Find where the given text appears and provide that cell's center as [x, y] coordinate. 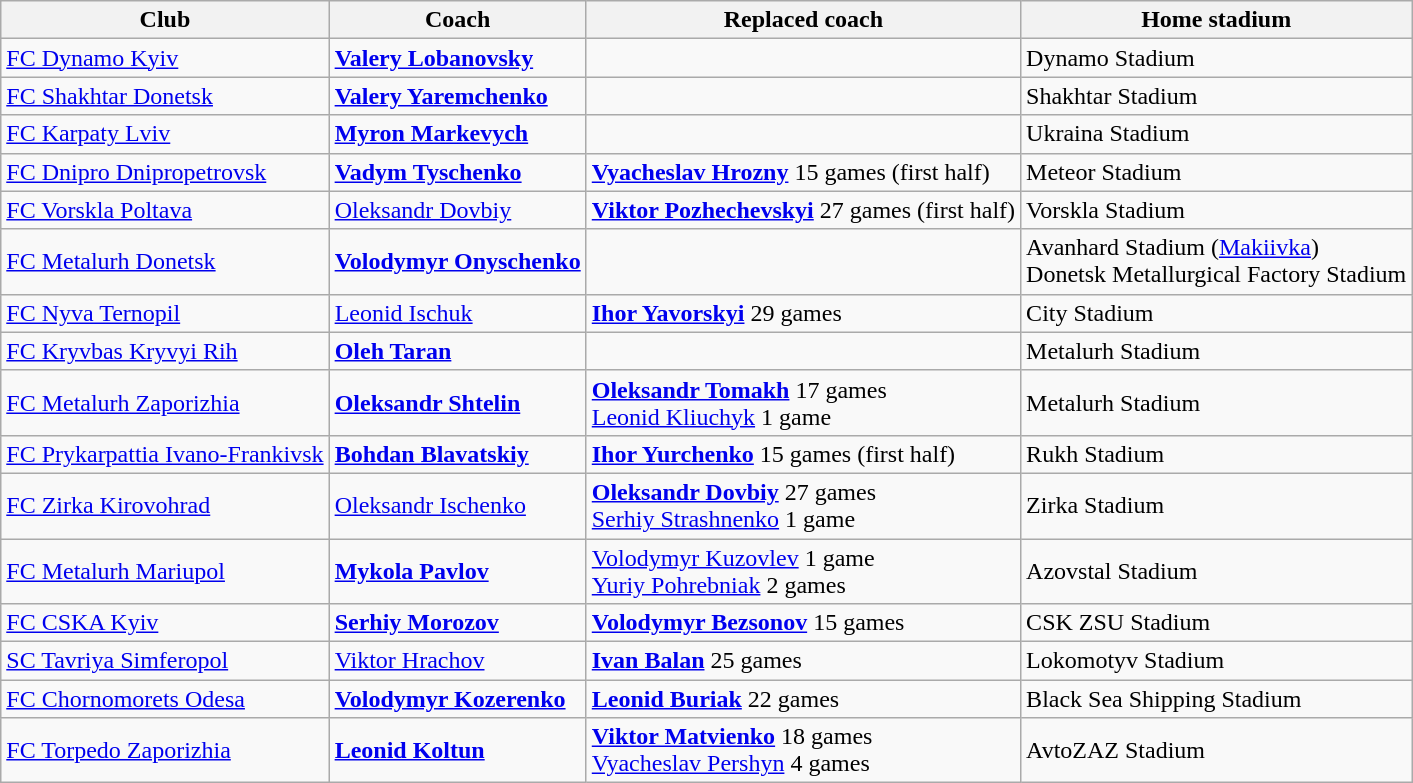
FC Dynamo Kyiv [165, 58]
Oleksandr Dovbiy [458, 210]
Myron Markevych [458, 134]
Leonid Buriak 22 games [803, 699]
Coach [458, 20]
FC Torpedo Zaporizhia [165, 750]
FC Kryvbas Kryvyi Rih [165, 351]
Oleksandr Dovbiy 27 games Serhiy Strashnenko 1 game [803, 506]
FC Metalurh Mariupol [165, 570]
FC Shakhtar Donetsk [165, 96]
Leonid Ischuk [458, 313]
Volodymyr Bezsonov 15 games [803, 623]
FC Chornomorets Odesa [165, 699]
Viktor Pozhechevskyi 27 games (first half) [803, 210]
Vorskla Stadium [1216, 210]
Lokomotyv Stadium [1216, 661]
Oleksandr Shtelin [458, 402]
FC Prykarpattia Ivano-Frankivsk [165, 454]
FC Nyva Ternopil [165, 313]
Serhiy Morozov [458, 623]
Rukh Stadium [1216, 454]
FC Vorskla Poltava [165, 210]
Bohdan Blavatskiy [458, 454]
City Stadium [1216, 313]
Volodymyr Onyschenko [458, 262]
FC Karpaty Lviv [165, 134]
FC Zirka Kirovohrad [165, 506]
Valery Lobanovsky [458, 58]
Ihor Yavorskyi 29 games [803, 313]
FC Metalurh Zaporizhia [165, 402]
Oleksandr Ischenko [458, 506]
Dynamo Stadium [1216, 58]
Azovstal Stadium [1216, 570]
Shakhtar Stadium [1216, 96]
Valery Yaremchenko [458, 96]
Volodymyr Kozerenko [458, 699]
SC Tavriya Simferopol [165, 661]
Ihor Yurchenko 15 games (first half) [803, 454]
Vadym Tyschenko [458, 172]
Volodymyr Kuzovlev 1 game Yuriy Pohrebniak 2 games [803, 570]
Leonid Koltun [458, 750]
FC CSKA Kyiv [165, 623]
Ivan Balan 25 games [803, 661]
Replaced coach [803, 20]
FC Dnipro Dnipropetrovsk [165, 172]
Zirka Stadium [1216, 506]
Meteor Stadium [1216, 172]
Vyacheslav Hrozny 15 games (first half) [803, 172]
Viktor Matvienko 18 games Vyacheslav Pershyn 4 games [803, 750]
Home stadium [1216, 20]
Black Sea Shipping Stadium [1216, 699]
Mykola Pavlov [458, 570]
Ukraina Stadium [1216, 134]
Oleksandr Tomakh 17 games Leonid Kliuchyk 1 game [803, 402]
Oleh Taran [458, 351]
Viktor Hrachov [458, 661]
FC Metalurh Donetsk [165, 262]
Avanhard Stadium (Makiivka)Donetsk Metallurgical Factory Stadium [1216, 262]
CSK ZSU Stadium [1216, 623]
Club [165, 20]
AvtoZAZ Stadium [1216, 750]
